Search for the cell housing the specified text and yield its [x, y] center coordinate. 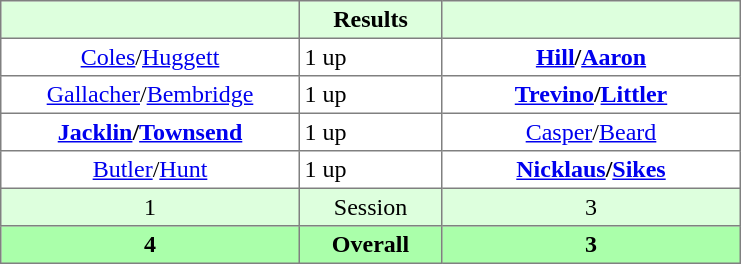
Coles/Huggett [150, 57]
Session [370, 207]
Casper/Beard [591, 132]
Overall [370, 245]
Nicklaus/Sikes [591, 170]
Butler/Hunt [150, 170]
1 [150, 207]
Results [370, 20]
4 [150, 245]
Gallacher/Bembridge [150, 95]
Trevino/Littler [591, 95]
Hill/Aaron [591, 57]
Jacklin/Townsend [150, 132]
